Identify which cell holds the provided text, then report its (x, y) central coordinate. 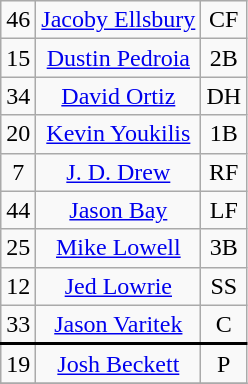
LF (224, 210)
Jacoby Ellsbury (118, 20)
19 (18, 364)
P (224, 364)
Mike Lowell (118, 248)
C (224, 324)
1B (224, 134)
2B (224, 58)
DH (224, 96)
Kevin Youkilis (118, 134)
Dustin Pedroia (118, 58)
3B (224, 248)
44 (18, 210)
RF (224, 172)
J. D. Drew (118, 172)
CF (224, 20)
Jed Lowrie (118, 286)
34 (18, 96)
12 (18, 286)
Jason Varitek (118, 324)
Josh Beckett (118, 364)
25 (18, 248)
7 (18, 172)
33 (18, 324)
Jason Bay (118, 210)
20 (18, 134)
46 (18, 20)
SS (224, 286)
15 (18, 58)
David Ortiz (118, 96)
